Pinpoint the cell where the given text exists, returning its (x, y) midpoint coordinate. 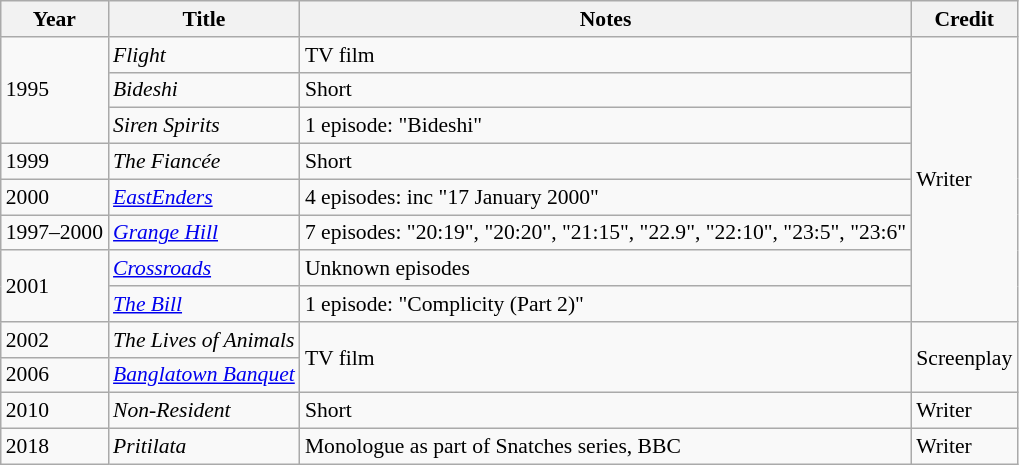
Monologue as part of Snatches series, BBC (606, 447)
2002 (54, 340)
The Bill (204, 304)
Non-Resident (204, 411)
1 episode: "Complicity (Part 2)" (606, 304)
Unknown episodes (606, 269)
Credit (964, 19)
1995 (54, 90)
Siren Spirits (204, 126)
2001 (54, 286)
1 episode: "Bideshi" (606, 126)
2010 (54, 411)
Screenplay (964, 358)
Notes (606, 19)
The Fiancée (204, 162)
2018 (54, 447)
Pritilata (204, 447)
The Lives of Animals (204, 340)
EastEnders (204, 197)
Banglatown Banquet (204, 375)
Year (54, 19)
Crossroads (204, 269)
2000 (54, 197)
1997–2000 (54, 233)
4 episodes: inc "17 January 2000" (606, 197)
2006 (54, 375)
Grange Hill (204, 233)
Bideshi (204, 90)
1999 (54, 162)
Flight (204, 55)
Title (204, 19)
7 episodes: "20:19", "20:20", "21:15", "22.9", "22:10", "23:5", "23:6" (606, 233)
